Detect which cell encompasses the target text, then output its [x, y] center coordinate. 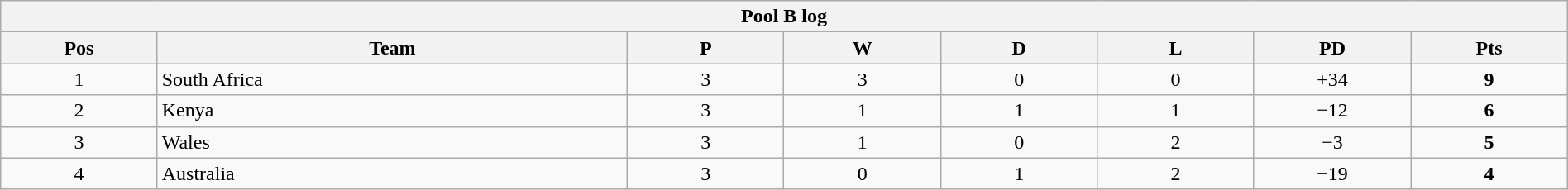
L [1176, 48]
5 [1489, 142]
P [706, 48]
−12 [1331, 111]
Pos [79, 48]
6 [1489, 111]
Pool B log [784, 17]
South Africa [392, 79]
Wales [392, 142]
Kenya [392, 111]
Pts [1489, 48]
D [1019, 48]
PD [1331, 48]
Australia [392, 173]
+34 [1331, 79]
Team [392, 48]
−3 [1331, 142]
9 [1489, 79]
W [862, 48]
−19 [1331, 173]
